From the cell containing the given text, extract its center point as (X, Y) coordinate. 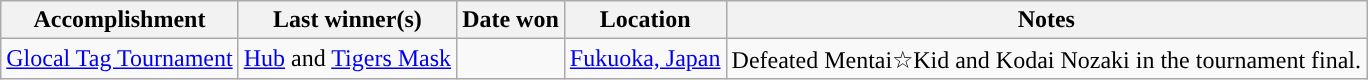
Accomplishment (120, 20)
Last winner(s) (347, 20)
Fukuoka, Japan (645, 59)
Notes (1046, 20)
Defeated Mentai☆Kid and Kodai Nozaki in the tournament final. (1046, 59)
Glocal Tag Tournament (120, 59)
Location (645, 20)
Hub and Tigers Mask (347, 59)
Date won (511, 20)
